Return the (x, y) coordinate for the center point of the cell that contains the specified text.  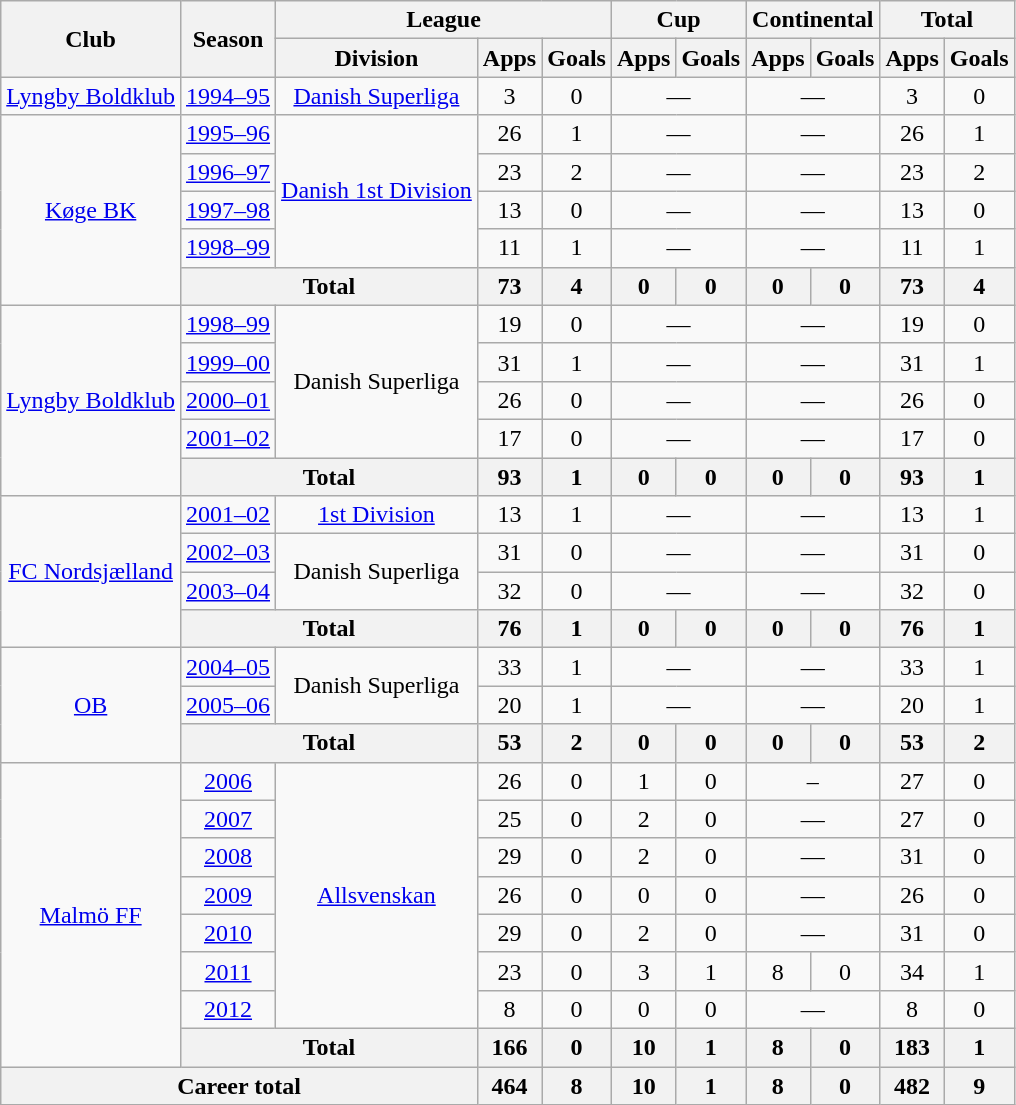
2011 (228, 971)
Danish 1st Division (377, 191)
– (813, 781)
166 (509, 1047)
482 (912, 1085)
2005–06 (228, 705)
Season (228, 39)
2002–03 (228, 553)
9 (979, 1085)
2008 (228, 857)
2000–01 (228, 400)
25 (509, 819)
183 (912, 1047)
2006 (228, 781)
2009 (228, 895)
Malmö FF (91, 914)
1st Division (377, 515)
1995–96 (228, 134)
1999–00 (228, 362)
Career total (240, 1085)
2007 (228, 819)
Cup (678, 20)
2003–04 (228, 591)
2010 (228, 933)
OB (91, 705)
1996–97 (228, 172)
2004–05 (228, 667)
Continental (813, 20)
Køge BK (91, 210)
1997–98 (228, 210)
Club (91, 39)
FC Nordsjælland (91, 572)
34 (912, 971)
1994–95 (228, 96)
464 (509, 1085)
Allsvenskan (377, 895)
Division (377, 58)
2012 (228, 1009)
League (444, 20)
